Determine the [x, y] coordinate at the center of the cell enclosing the given text.  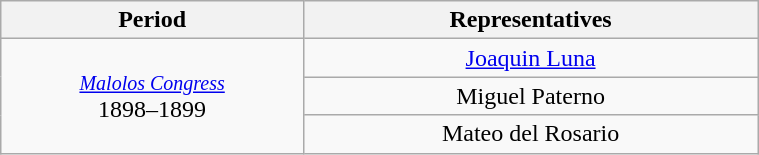
Mateo del Rosario [530, 134]
Period [152, 20]
Malolos Congress1898–1899 [152, 96]
Joaquin Luna [530, 58]
Miguel Paterno [530, 96]
Representatives [530, 20]
